Capture the cell that displays the provided text and extract its (X, Y) central coordinate. 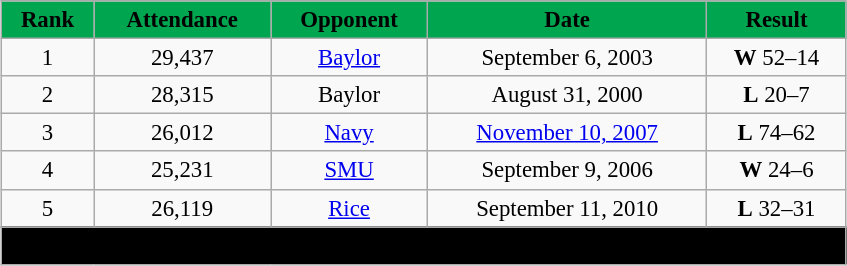
L 74–62 (776, 133)
Date (566, 20)
26,012 (182, 133)
All-time record in Fouts: 155-100-7 () (424, 246)
25,231 (182, 170)
5 (48, 208)
Navy (350, 133)
November 10, 2007 (566, 133)
L 32–31 (776, 208)
W 52–14 (776, 58)
26,119 (182, 208)
L 20–7 (776, 95)
Rice (350, 208)
28,315 (182, 95)
SMU (350, 170)
September 9, 2006 (566, 170)
Rank (48, 20)
4 (48, 170)
September 11, 2010 (566, 208)
29,437 (182, 58)
August 31, 2000 (566, 95)
September 6, 2003 (566, 58)
2 (48, 95)
W 24–6 (776, 170)
1 (48, 58)
Attendance (182, 20)
Result (776, 20)
Opponent (350, 20)
3 (48, 133)
